Determine the [x, y] coordinate at the center of the cell enclosing the given text.  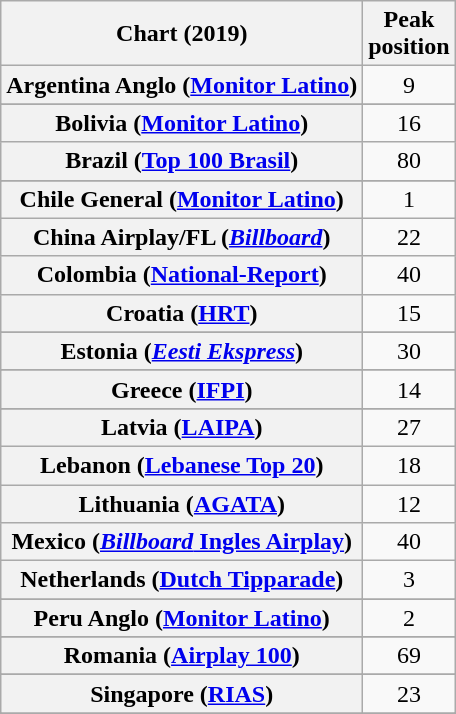
12 [409, 503]
18 [409, 465]
Peakposition [409, 34]
Netherlands (Dutch Tipparade) [182, 580]
30 [409, 351]
Croatia (HRT) [182, 313]
27 [409, 427]
Chart (2019) [182, 34]
15 [409, 313]
3 [409, 580]
China Airplay/FL (Billboard) [182, 237]
Lebanon (Lebanese Top 20) [182, 465]
Bolivia (Monitor Latino) [182, 123]
Brazil (Top 100 Brasil) [182, 161]
Estonia (Eesti Ekspress) [182, 351]
1 [409, 199]
69 [409, 656]
Romania (Airplay 100) [182, 656]
Argentina Anglo (Monitor Latino) [182, 85]
Peru Anglo (Monitor Latino) [182, 618]
2 [409, 618]
Mexico (Billboard Ingles Airplay) [182, 542]
Colombia (National-Report) [182, 275]
23 [409, 694]
Chile General (Monitor Latino) [182, 199]
Latvia (LAIPA) [182, 427]
80 [409, 161]
9 [409, 85]
16 [409, 123]
Greece (IFPI) [182, 389]
Lithuania (AGATA) [182, 503]
22 [409, 237]
Singapore (RIAS) [182, 694]
14 [409, 389]
